Identify which cell holds the provided text, then report its (x, y) central coordinate. 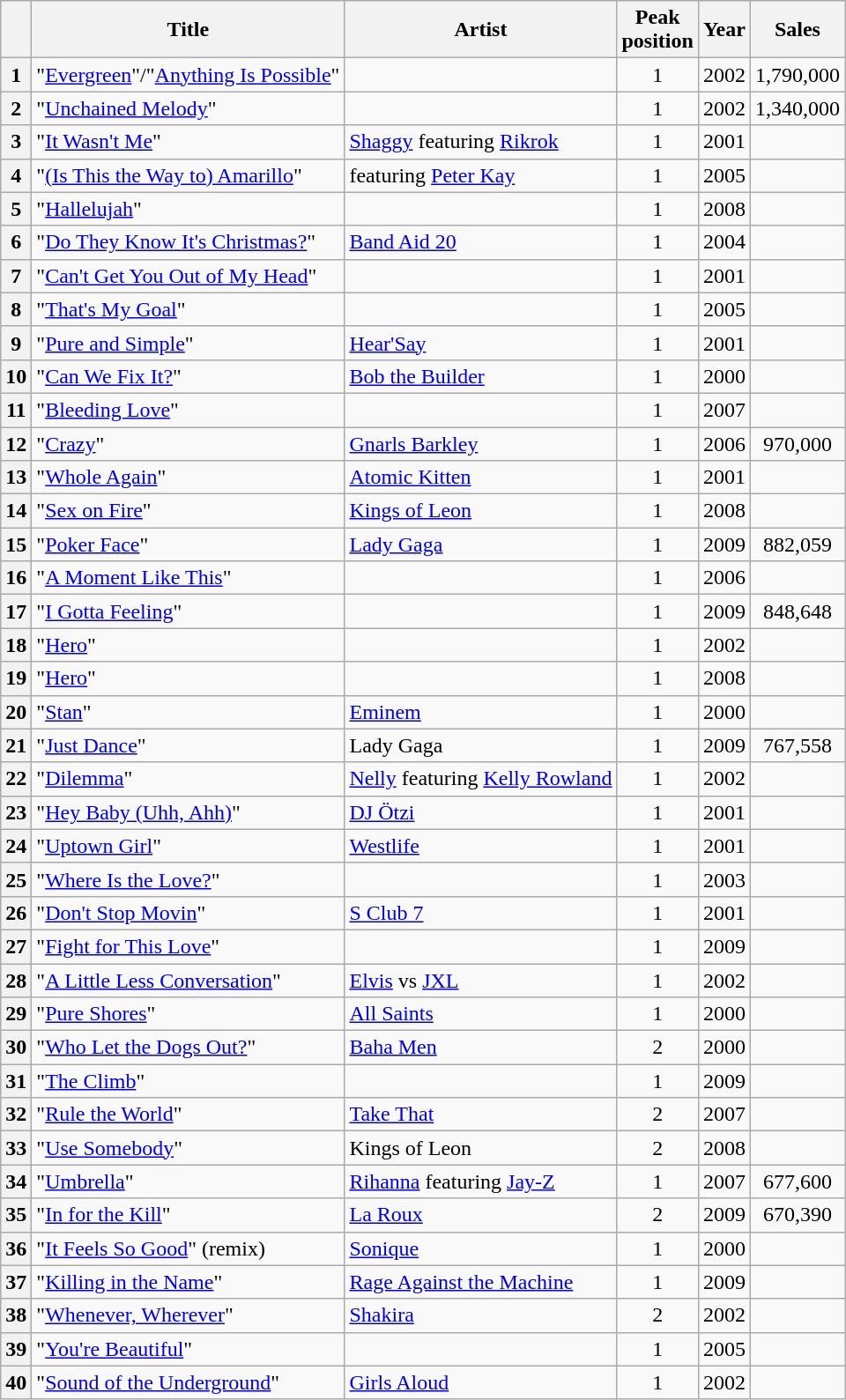
"Unchained Melody" (189, 108)
"Do They Know It's Christmas?" (189, 242)
2003 (724, 879)
7 (16, 276)
31 (16, 1081)
17 (16, 611)
"A Moment Like This" (189, 578)
Sonique (481, 1248)
"Sound of the Underground" (189, 1382)
S Club 7 (481, 913)
19 (16, 678)
24 (16, 846)
4 (16, 175)
40 (16, 1382)
30 (16, 1048)
882,059 (797, 544)
13 (16, 478)
23 (16, 812)
1,340,000 (797, 108)
Baha Men (481, 1048)
2004 (724, 242)
"Sex on Fire" (189, 511)
8 (16, 309)
featuring Peter Kay (481, 175)
677,600 (797, 1181)
"Killing in the Name" (189, 1282)
9 (16, 343)
"Whenever, Wherever" (189, 1315)
Gnarls Barkley (481, 443)
21 (16, 745)
37 (16, 1282)
Shakira (481, 1315)
"Uptown Girl" (189, 846)
"Crazy" (189, 443)
Artist (481, 30)
Year (724, 30)
"Who Let the Dogs Out?" (189, 1048)
Atomic Kitten (481, 478)
3 (16, 142)
670,390 (797, 1215)
"It Wasn't Me" (189, 142)
Westlife (481, 846)
Eminem (481, 712)
All Saints (481, 1014)
Girls Aloud (481, 1382)
"Don't Stop Movin" (189, 913)
16 (16, 578)
Take That (481, 1115)
DJ Ötzi (481, 812)
"Pure Shores" (189, 1014)
27 (16, 946)
"You're Beautiful" (189, 1349)
Title (189, 30)
12 (16, 443)
"Pure and Simple" (189, 343)
"Whole Again" (189, 478)
22 (16, 779)
"It Feels So Good" (remix) (189, 1248)
"Umbrella" (189, 1181)
"That's My Goal" (189, 309)
"Stan" (189, 712)
36 (16, 1248)
18 (16, 645)
39 (16, 1349)
"Rule the World" (189, 1115)
"Dilemma" (189, 779)
15 (16, 544)
"Poker Face" (189, 544)
26 (16, 913)
25 (16, 879)
"Fight for This Love" (189, 946)
Hear'Say (481, 343)
"Hallelujah" (189, 209)
"In for the Kill" (189, 1215)
Band Aid 20 (481, 242)
"The Climb" (189, 1081)
Peakposition (657, 30)
Bob the Builder (481, 376)
32 (16, 1115)
29 (16, 1014)
5 (16, 209)
"Where Is the Love?" (189, 879)
"A Little Less Conversation" (189, 981)
Nelly featuring Kelly Rowland (481, 779)
"Can We Fix It?" (189, 376)
848,648 (797, 611)
"Just Dance" (189, 745)
"Hey Baby (Uhh, Ahh)" (189, 812)
38 (16, 1315)
1,790,000 (797, 75)
Rihanna featuring Jay-Z (481, 1181)
11 (16, 410)
34 (16, 1181)
La Roux (481, 1215)
35 (16, 1215)
33 (16, 1148)
"Can't Get You Out of My Head" (189, 276)
Sales (797, 30)
"Bleeding Love" (189, 410)
"I Gotta Feeling" (189, 611)
6 (16, 242)
Elvis vs JXL (481, 981)
20 (16, 712)
28 (16, 981)
767,558 (797, 745)
"Evergreen"/"Anything Is Possible" (189, 75)
Rage Against the Machine (481, 1282)
14 (16, 511)
10 (16, 376)
"Use Somebody" (189, 1148)
"(Is This the Way to) Amarillo" (189, 175)
Shaggy featuring Rikrok (481, 142)
970,000 (797, 443)
